Return [X, Y] of the center of cell containing provided text 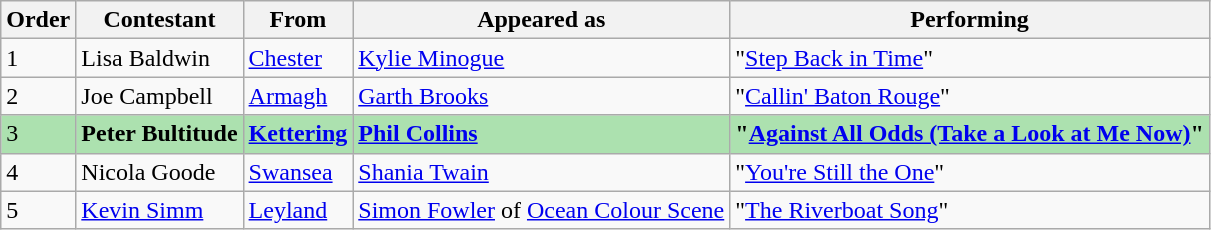
Joe Campbell [160, 96]
Contestant [160, 20]
Shania Twain [542, 172]
4 [38, 172]
Simon Fowler of Ocean Colour Scene [542, 210]
Performing [970, 20]
From [298, 20]
Leyland [298, 210]
1 [38, 58]
"The Riverboat Song" [970, 210]
3 [38, 134]
"Step Back in Time" [970, 58]
Nicola Goode [160, 172]
"You're Still the One" [970, 172]
Kettering [298, 134]
Order [38, 20]
Kevin Simm [160, 210]
Garth Brooks [542, 96]
2 [38, 96]
Armagh [298, 96]
Kylie Minogue [542, 58]
Appeared as [542, 20]
"Against All Odds (Take a Look at Me Now)" [970, 134]
Phil Collins [542, 134]
Lisa Baldwin [160, 58]
Peter Bultitude [160, 134]
Chester [298, 58]
5 [38, 210]
"Callin' Baton Rouge" [970, 96]
Swansea [298, 172]
